For the text-containing cell, return its midpoint in (x, y) coordinate format. 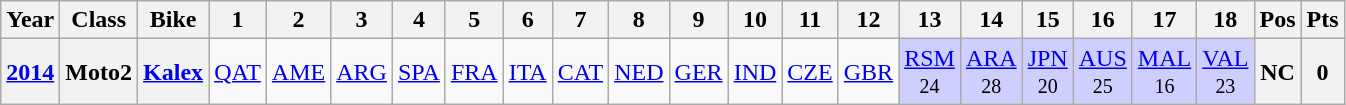
17 (1164, 20)
NED (639, 72)
6 (528, 20)
CAT (580, 72)
Year (30, 20)
ARA28 (991, 72)
1 (238, 20)
QAT (238, 72)
IND (755, 72)
AME (298, 72)
AUS25 (1102, 72)
16 (1102, 20)
8 (639, 20)
MAL16 (1164, 72)
NC (1278, 72)
RSM24 (930, 72)
0 (1322, 72)
9 (698, 20)
Bike (174, 20)
ARG (362, 72)
FRA (474, 72)
7 (580, 20)
VAL23 (1226, 72)
Moto2 (99, 72)
GER (698, 72)
CZE (810, 72)
15 (1048, 20)
13 (930, 20)
11 (810, 20)
JPN20 (1048, 72)
12 (868, 20)
3 (362, 20)
2014 (30, 72)
Pts (1322, 20)
Class (99, 20)
4 (418, 20)
SPA (418, 72)
18 (1226, 20)
ITA (528, 72)
Kalex (174, 72)
5 (474, 20)
14 (991, 20)
Pos (1278, 20)
GBR (868, 72)
10 (755, 20)
2 (298, 20)
